Extract the [x, y] coordinate from the center of the cell holding the provided text.  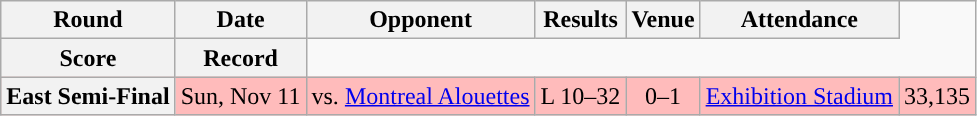
33,135 [936, 96]
L 10–32 [580, 96]
Results [580, 20]
Sun, Nov 11 [240, 96]
0–1 [663, 96]
Round [88, 20]
Exhibition Stadium [799, 96]
East Semi-Final [88, 96]
vs. Montreal Alouettes [420, 96]
Score [88, 58]
Opponent [420, 20]
Attendance [799, 20]
Date [240, 20]
Venue [663, 20]
Record [240, 58]
